Detect which cell encompasses the target text, then output its (X, Y) center coordinate. 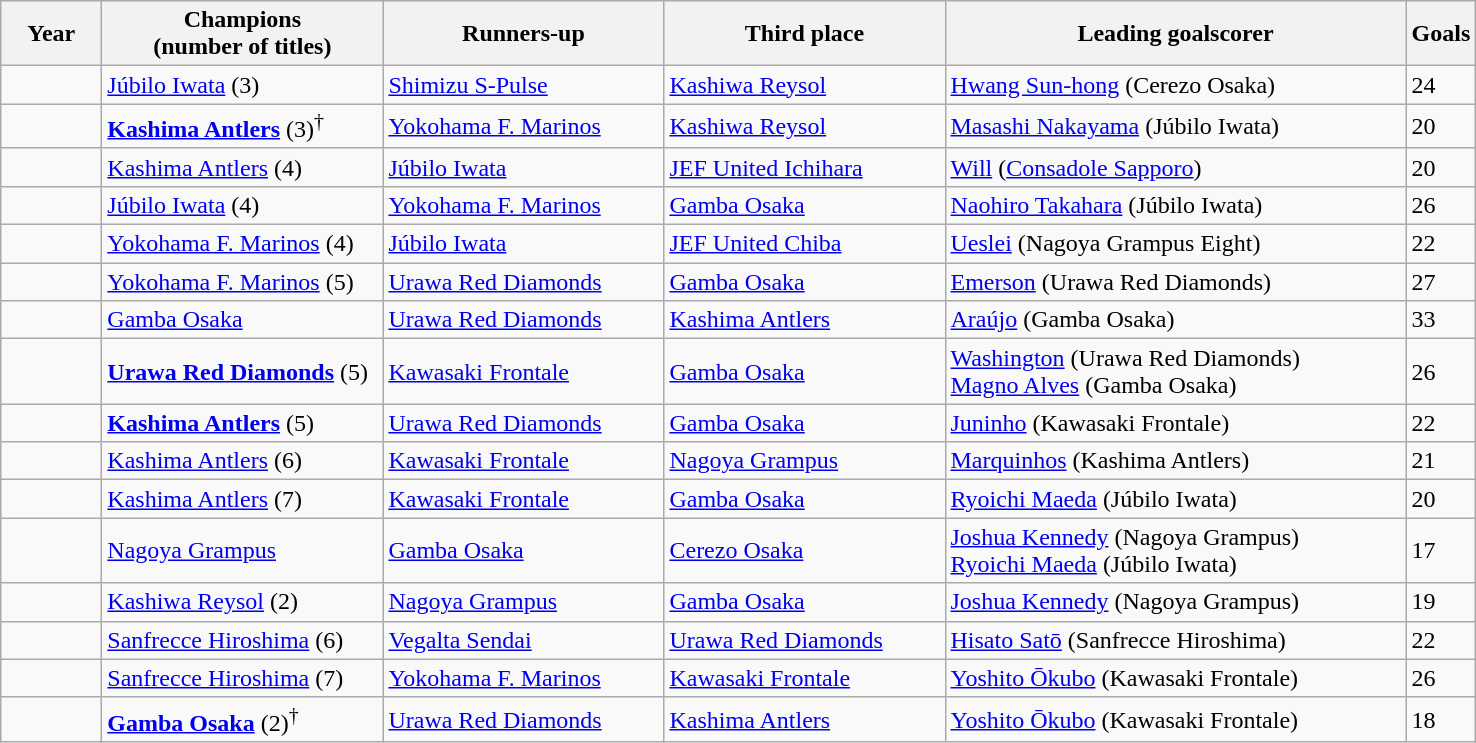
18 (1441, 720)
Araújo (Gamba Osaka) (1176, 320)
Washington (Urawa Red Diamonds) Magno Alves (Gamba Osaka) (1176, 372)
Marquinhos (Kashima Antlers) (1176, 461)
Runners-up (524, 34)
Sanfrecce Hiroshima (6) (242, 640)
33 (1441, 320)
Hwang Sun-hong (Cerezo Osaka) (1176, 85)
Urawa Red Diamonds (5) (242, 372)
17 (1441, 550)
Júbilo Iwata (3) (242, 85)
Kashiwa Reysol (2) (242, 602)
Year (52, 34)
Leading goalscorer (1176, 34)
Kashima Antlers (6) (242, 461)
Ryoichi Maeda (Júbilo Iwata) (1176, 499)
Júbilo Iwata (4) (242, 205)
Goals (1441, 34)
Shimizu S-Pulse (524, 85)
Gamba Osaka (2)† (242, 720)
Cerezo Osaka (804, 550)
27 (1441, 282)
Yokohama F. Marinos (4) (242, 244)
Hisato Satō (Sanfrecce Hiroshima) (1176, 640)
Kashima Antlers (7) (242, 499)
Juninho (Kawasaki Frontale) (1176, 423)
Third place (804, 34)
Will (Consadole Sapporo) (1176, 167)
Emerson (Urawa Red Diamonds) (1176, 282)
Masashi Nakayama (Júbilo Iwata) (1176, 126)
JEF United Chiba (804, 244)
Kashima Antlers (5) (242, 423)
JEF United Ichihara (804, 167)
Joshua Kennedy (Nagoya Grampus) (1176, 602)
21 (1441, 461)
Sanfrecce Hiroshima (7) (242, 678)
24 (1441, 85)
Naohiro Takahara (Júbilo Iwata) (1176, 205)
Joshua Kennedy (Nagoya Grampus) Ryoichi Maeda (Júbilo Iwata) (1176, 550)
Vegalta Sendai (524, 640)
Champions(number of titles) (242, 34)
Yokohama F. Marinos (5) (242, 282)
Ueslei (Nagoya Grampus Eight) (1176, 244)
Kashima Antlers (3)† (242, 126)
19 (1441, 602)
Kashima Antlers (4) (242, 167)
